Scan for the cell matching the given text and deliver its [X, Y] coordinate at center. 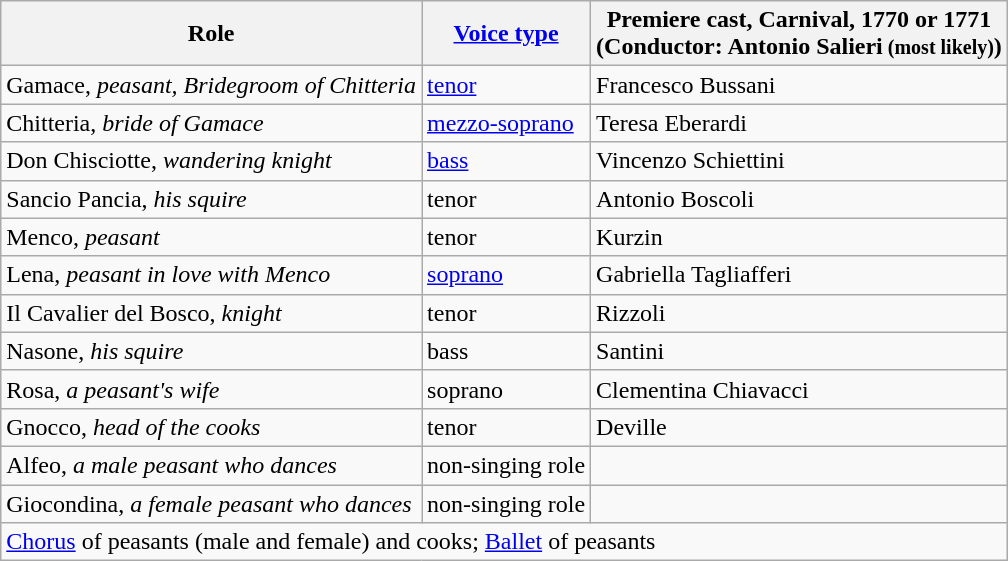
Sancio Pancia, his squire [212, 199]
Gamace, peasant, Bridegroom of Chitteria [212, 85]
Chitteria, bride of Gamace [212, 123]
Il Cavalier del Bosco, knight [212, 313]
Teresa Eberardi [800, 123]
Gnocco, head of the cooks [212, 427]
Vincenzo Schiettini [800, 161]
Menco, peasant [212, 237]
mezzo-soprano [506, 123]
Antonio Boscoli [800, 199]
Deville [800, 427]
Giocondina, a female peasant who dances [212, 503]
Voice type [506, 34]
Chorus of peasants (male and female) and cooks; Ballet of peasants [504, 542]
Alfeo, a male peasant who dances [212, 465]
Gabriella Tagliafferi [800, 275]
Lena, peasant in love with Menco [212, 275]
Rizzoli [800, 313]
Nasone, his squire [212, 351]
Don Chisciotte, wandering knight [212, 161]
Kurzin [800, 237]
Rosa, a peasant's wife [212, 389]
Premiere cast, Carnival, 1770 or 1771(Conductor: Antonio Salieri (most likely)) [800, 34]
Role [212, 34]
Santini [800, 351]
Francesco Bussani [800, 85]
Clementina Chiavacci [800, 389]
